Determine the (X, Y) coordinate at the center of the cell enclosing the given text.  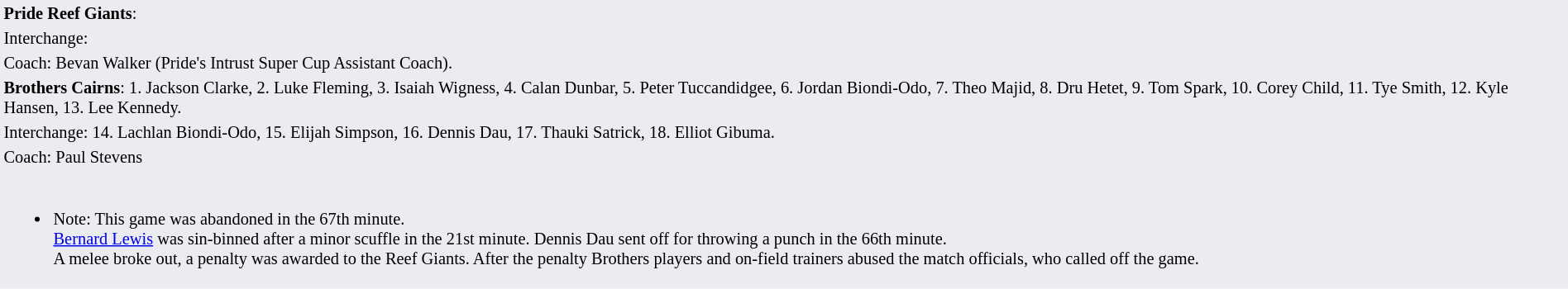
Coach: Bevan Walker (Pride's Intrust Super Cup Assistant Coach). (784, 63)
Coach: Paul Stevens (784, 157)
Pride Reef Giants: (784, 13)
Interchange: (784, 38)
Interchange: 14. Lachlan Biondi-Odo, 15. Elijah Simpson, 16. Dennis Dau, 17. Thauki Satrick, 18. Elliot Gibuma. (784, 132)
